Identify which cell holds the provided text, then report its [X, Y] central coordinate. 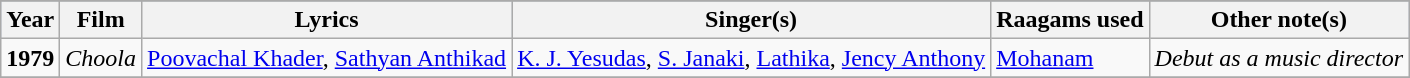
Debut as a music director [1278, 58]
1979 [30, 58]
Other note(s) [1278, 20]
Singer(s) [752, 20]
Mohanam [1070, 58]
Film [101, 20]
Poovachal Khader, Sathyan Anthikad [327, 58]
Year [30, 20]
K. J. Yesudas, S. Janaki, Lathika, Jency Anthony [752, 58]
Choola [101, 58]
Raagams used [1070, 20]
Lyrics [327, 20]
